Locate the cell with the specified text and output its (x, y) center coordinate. 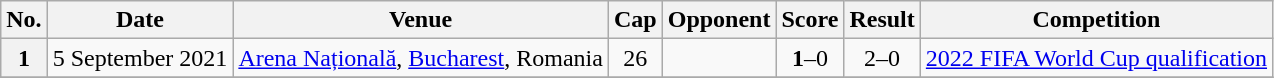
Cap (635, 20)
2022 FIFA World Cup qualification (1096, 58)
Result (882, 20)
Competition (1096, 20)
1–0 (810, 58)
2–0 (882, 58)
No. (24, 20)
5 September 2021 (140, 58)
Arena Națională, Bucharest, Romania (421, 58)
Opponent (719, 20)
Score (810, 20)
1 (24, 58)
Venue (421, 20)
26 (635, 58)
Date (140, 20)
